Find where the given text appears and provide that cell's center as [X, Y] coordinate. 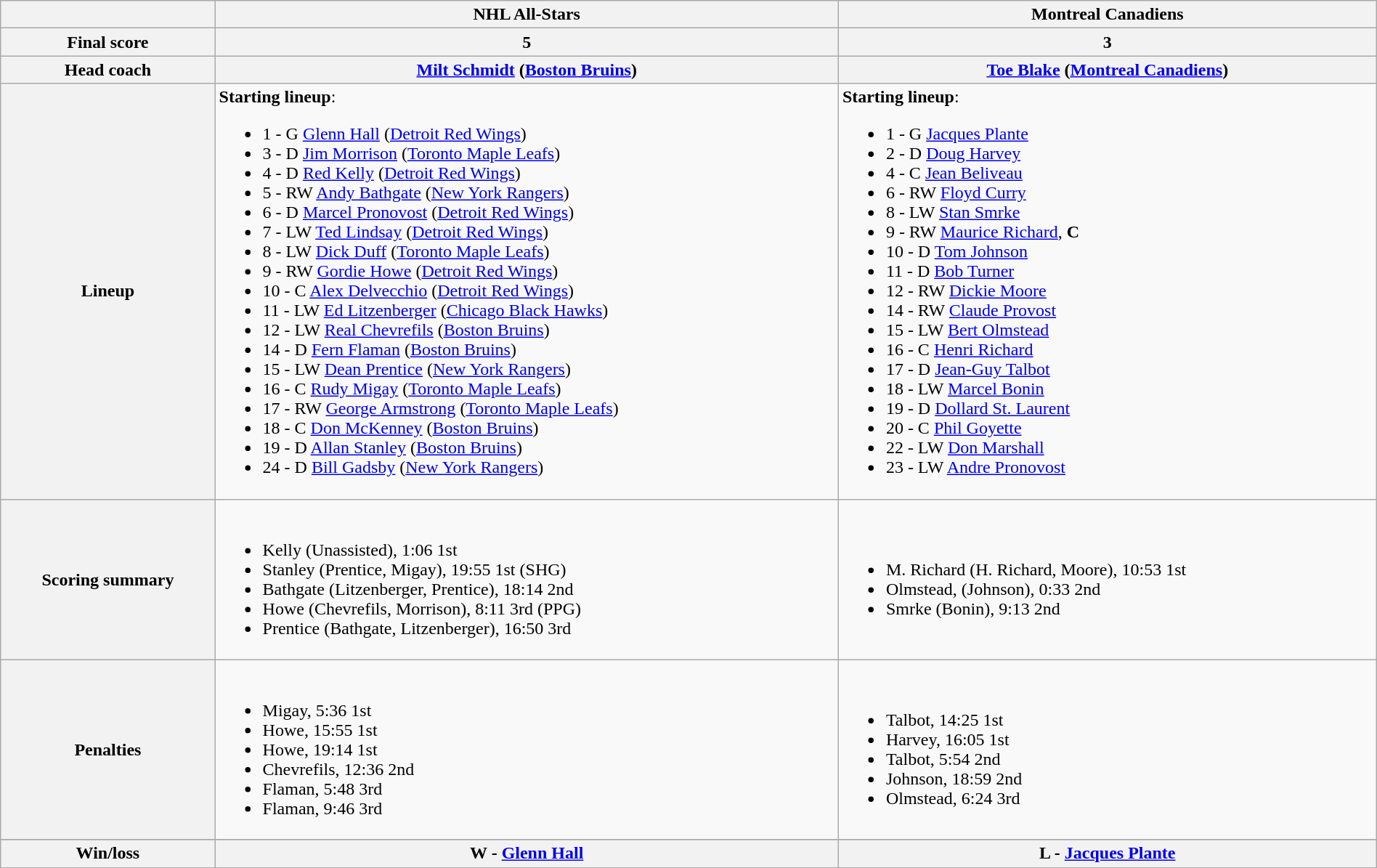
Head coach [107, 70]
Lineup [107, 291]
Montreal Canadiens [1107, 15]
Final score [107, 42]
NHL All-Stars [527, 15]
3 [1107, 42]
Talbot, 14:25 1stHarvey, 16:05 1stTalbot, 5:54 2ndJohnson, 18:59 2ndOlmstead, 6:24 3rd [1107, 750]
W - Glenn Hall [527, 853]
Penalties [107, 750]
Milt Schmidt (Boston Bruins) [527, 70]
L - Jacques Plante [1107, 853]
M. Richard (H. Richard, Moore), 10:53 1stOlmstead, (Johnson), 0:33 2ndSmrke (Bonin), 9:13 2nd [1107, 580]
5 [527, 42]
Win/loss [107, 853]
Toe Blake (Montreal Canadiens) [1107, 70]
Scoring summary [107, 580]
Migay, 5:36 1stHowe, 15:55 1stHowe, 19:14 1stChevrefils, 12:36 2ndFlaman, 5:48 3rdFlaman, 9:46 3rd [527, 750]
